Search for the cell housing the specified text and yield its (x, y) center coordinate. 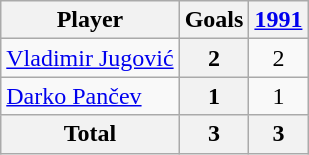
Total (90, 134)
Darko Pančev (90, 96)
Player (90, 20)
1991 (278, 20)
Goals (214, 20)
Vladimir Jugović (90, 58)
